Capture the cell that displays the provided text and extract its (x, y) central coordinate. 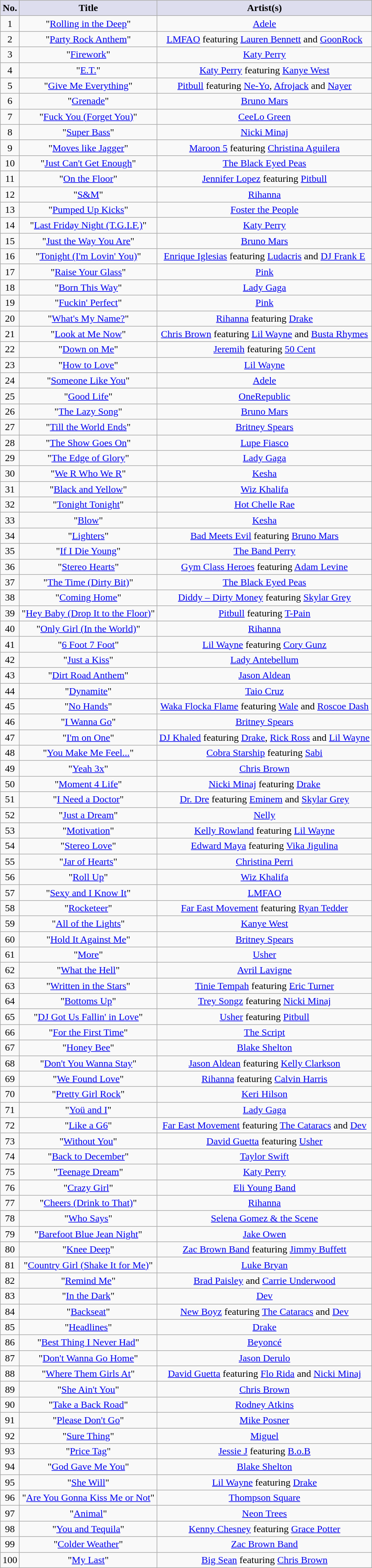
Jake Owen (264, 1234)
96 (10, 1498)
Pitbull featuring T-Pain (264, 613)
32 (10, 505)
99 (10, 1544)
Jason Derulo (264, 1358)
"Till the World Ends" (88, 427)
"Pumped Up Kicks" (88, 210)
"Fuckin' Perfect" (88, 303)
"Don't Wanna Go Home" (88, 1358)
Jason Aldean (264, 675)
"Roll Up" (88, 877)
91 (10, 1420)
48 (10, 753)
41 (10, 644)
15 (10, 241)
Mike Posner (264, 1420)
The Band Perry (264, 551)
39 (10, 613)
David Guetta featuring Usher (264, 1141)
Lil Wayne featuring Cory Gunz (264, 644)
Christina Perri (264, 861)
DJ Khaled featuring Drake, Rick Ross and Lil Wayne (264, 738)
"God Gave Me You" (88, 1467)
18 (10, 287)
"Firework" (88, 55)
"We Found Love" (88, 1079)
69 (10, 1079)
89 (10, 1389)
"Sure Thing" (88, 1435)
"Without You" (88, 1141)
54 (10, 846)
79 (10, 1234)
Rihanna featuring Drake (264, 318)
"6 Foot 7 Foot" (88, 644)
"Grenade" (88, 101)
72 (10, 1125)
95 (10, 1482)
71 (10, 1110)
"What the Hell" (88, 970)
"Dirt Road Anthem" (88, 675)
84 (10, 1312)
Far East Movement featuring The Cataracs and Dev (264, 1125)
LMFAO featuring Lauren Bennett and GoonRock (264, 39)
76 (10, 1188)
3 (10, 55)
"Bottoms Up" (88, 1001)
"Down on Me" (88, 349)
Taio Cruz (264, 691)
Usher featuring Pitbull (264, 1017)
37 (10, 582)
62 (10, 970)
Nicki Minaj (264, 132)
"The Show Goes On" (88, 442)
"Give Me Everything" (88, 86)
"The Edge of Glory" (88, 458)
Usher (264, 955)
82 (10, 1281)
36 (10, 567)
Chris Brown featuring Lil Wayne and Busta Rhymes (264, 334)
Foster the People (264, 210)
"Motivation" (88, 830)
CeeLo Green (264, 117)
98 (10, 1529)
"Blow" (88, 520)
Miguel (264, 1435)
16 (10, 256)
40 (10, 629)
"Teenage Dream" (88, 1172)
"Black and Yellow" (88, 489)
Enrique Iglesias featuring Ludacris and DJ Frank E (264, 256)
Zac Brown Band (264, 1544)
81 (10, 1265)
Kelly Rowland featuring Lil Wayne (264, 830)
Waka Flocka Flame featuring Wale and Roscoe Dash (264, 707)
"The Time (Dirty Bit)" (88, 582)
Brad Paisley and Carrie Underwood (264, 1281)
"Just a Dream" (88, 815)
"Fuck You (Forget You)" (88, 117)
38 (10, 598)
Thompson Square (264, 1498)
57 (10, 892)
Title (88, 8)
Big Sean featuring Chris Brown (264, 1560)
Selena Gomez & the Scene (264, 1219)
Rodney Atkins (264, 1405)
50 (10, 784)
83 (10, 1296)
51 (10, 799)
Jeremih featuring 50 Cent (264, 349)
Beyoncé (264, 1343)
65 (10, 1017)
31 (10, 489)
Hot Chelle Rae (264, 505)
Edward Maya featuring Vika Jigulina (264, 846)
66 (10, 1032)
"The Lazy Song" (88, 411)
77 (10, 1203)
Bad Meets Evil featuring Bruno Mars (264, 536)
"Back to December" (88, 1156)
6 (10, 101)
"Pretty Girl Rock" (88, 1094)
"How to Love" (88, 365)
Dev (264, 1296)
97 (10, 1513)
"What's My Name?" (88, 318)
"Lighters" (88, 536)
OneRepublic (264, 396)
"Hold It Against Me" (88, 939)
64 (10, 1001)
Gym Class Heroes featuring Adam Levine (264, 567)
Tinie Tempah featuring Eric Turner (264, 986)
"Crazy Girl" (88, 1188)
New Boyz featuring The Cataracs and Dev (264, 1312)
80 (10, 1250)
Drake (264, 1327)
46 (10, 722)
"Rocketeer" (88, 908)
"Written in the Stars" (88, 986)
"Just the Way You Are" (88, 241)
42 (10, 660)
"I Need a Doctor" (88, 799)
"If I Die Young" (88, 551)
"Take a Back Road" (88, 1405)
Neon Trees (264, 1513)
"Like a G6" (88, 1125)
63 (10, 986)
28 (10, 442)
10 (10, 163)
"Raise Your Glass" (88, 272)
52 (10, 815)
33 (10, 520)
"Knee Deep" (88, 1250)
"Where Them Girls At" (88, 1374)
47 (10, 738)
60 (10, 939)
"Please Don't Go" (88, 1420)
"On the Floor" (88, 179)
Avril Lavigne (264, 970)
"Rolling in the Deep" (88, 24)
"Just Can't Get Enough" (88, 163)
85 (10, 1327)
"We R Who We R" (88, 474)
94 (10, 1467)
"Stereo Hearts" (88, 567)
"Yoü and I" (88, 1110)
5 (10, 86)
"E.T." (88, 70)
No. (10, 8)
Luke Bryan (264, 1265)
"Remind Me" (88, 1281)
"Born This Way" (88, 287)
59 (10, 923)
The Script (264, 1032)
"No Hands" (88, 707)
21 (10, 334)
Trey Songz featuring Nicki Minaj (264, 1001)
Kenny Chesney featuring Grace Potter (264, 1529)
"Tonight (I'm Lovin' You)" (88, 256)
"DJ Got Us Fallin' in Love" (88, 1017)
"I'm on One" (88, 738)
13 (10, 210)
14 (10, 225)
20 (10, 318)
27 (10, 427)
11 (10, 179)
56 (10, 877)
"Best Thing I Never Had" (88, 1343)
35 (10, 551)
Maroon 5 featuring Christina Aguilera (264, 148)
Cobra Starship featuring Sabi (264, 753)
"Dynamite" (88, 691)
"Cheers (Drink to That)" (88, 1203)
"Don't You Wanna Stay" (88, 1063)
Lupe Fiasco (264, 442)
"You Make Me Feel..." (88, 753)
"Country Girl (Shake It for Me)" (88, 1265)
Kanye West (264, 923)
"Someone Like You" (88, 380)
"Colder Weather" (88, 1544)
"All of the Lights" (88, 923)
LMFAO (264, 892)
"Moves like Jagger" (88, 148)
"Party Rock Anthem" (88, 39)
Nicki Minaj featuring Drake (264, 784)
100 (10, 1560)
"Price Tag" (88, 1451)
25 (10, 396)
"Backseat" (88, 1312)
"Only Girl (In the World)" (88, 629)
"Look at Me Now" (88, 334)
Far East Movement featuring Ryan Tedder (264, 908)
"She Will" (88, 1482)
58 (10, 908)
Lil Wayne featuring Drake (264, 1482)
55 (10, 861)
92 (10, 1435)
Eli Young Band (264, 1188)
29 (10, 458)
Zac Brown Band featuring Jimmy Buffett (264, 1250)
"Barefoot Blue Jean Night" (88, 1234)
"More" (88, 955)
Pitbull featuring Ne-Yo, Afrojack and Nayer (264, 86)
78 (10, 1219)
"Super Bass" (88, 132)
"Last Friday Night (T.G.I.F.)" (88, 225)
2 (10, 39)
"She Ain't You" (88, 1389)
"You and Tequila" (88, 1529)
"For the First Time" (88, 1032)
30 (10, 474)
19 (10, 303)
22 (10, 349)
"I Wanna Go" (88, 722)
34 (10, 536)
Lady Antebellum (264, 660)
67 (10, 1048)
Katy Perry featuring Kanye West (264, 70)
24 (10, 380)
"In the Dark" (88, 1296)
75 (10, 1172)
"Tonight Tonight" (88, 505)
87 (10, 1358)
53 (10, 830)
Artist(s) (264, 8)
"Sexy and I Know It" (88, 892)
43 (10, 675)
Jennifer Lopez featuring Pitbull (264, 179)
1 (10, 24)
93 (10, 1451)
90 (10, 1405)
"Coming Home" (88, 598)
Nelly (264, 815)
8 (10, 132)
"Hey Baby (Drop It to the Floor)" (88, 613)
"Yeah 3x" (88, 769)
"Who Says" (88, 1219)
Taylor Swift (264, 1156)
45 (10, 707)
"Jar of Hearts" (88, 861)
7 (10, 117)
9 (10, 148)
26 (10, 411)
Jason Aldean featuring Kelly Clarkson (264, 1063)
Keri Hilson (264, 1094)
Diddy – Dirty Money featuring Skylar Grey (264, 598)
23 (10, 365)
68 (10, 1063)
"Just a Kiss" (88, 660)
61 (10, 955)
"Stereo Love" (88, 846)
88 (10, 1374)
17 (10, 272)
"S&M" (88, 194)
Rihanna featuring Calvin Harris (264, 1079)
"My Last" (88, 1560)
Dr. Dre featuring Eminem and Skylar Grey (264, 799)
David Guetta featuring Flo Rida and Nicki Minaj (264, 1374)
"Are You Gonna Kiss Me or Not" (88, 1498)
44 (10, 691)
49 (10, 769)
Lil Wayne (264, 365)
4 (10, 70)
"Headlines" (88, 1327)
"Animal" (88, 1513)
"Honey Bee" (88, 1048)
Jessie J featuring B.o.B (264, 1451)
73 (10, 1141)
"Moment 4 Life" (88, 784)
86 (10, 1343)
"Good Life" (88, 396)
74 (10, 1156)
70 (10, 1094)
12 (10, 194)
